Determine the [x, y] coordinate at the center of the cell enclosing the given text.  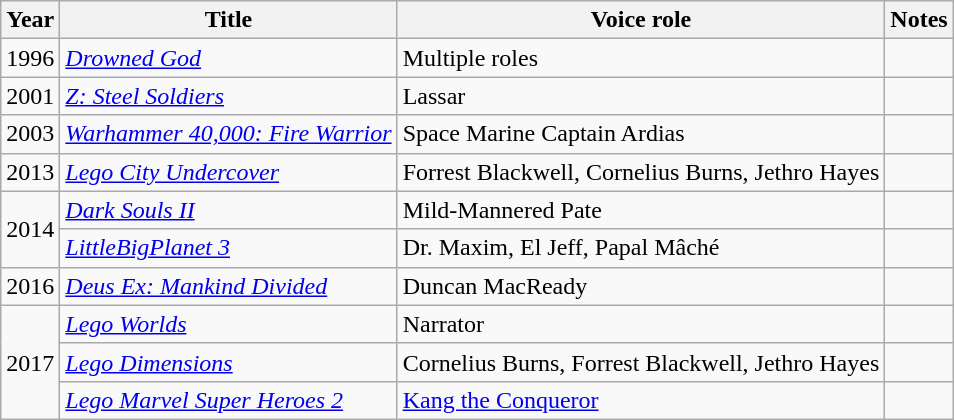
Cornelius Burns, Forrest Blackwell, Jethro Hayes [641, 362]
Multiple roles [641, 58]
2014 [30, 229]
Lego Marvel Super Heroes 2 [228, 400]
Year [30, 20]
Notes [919, 20]
Narrator [641, 324]
1996 [30, 58]
2001 [30, 96]
Duncan MacReady [641, 286]
Mild-Mannered Pate [641, 210]
2003 [30, 134]
Title [228, 20]
LittleBigPlanet 3 [228, 248]
Deus Ex: Mankind Divided [228, 286]
Dark Souls II [228, 210]
Lego City Undercover [228, 172]
Kang the Conqueror [641, 400]
Drowned God [228, 58]
Forrest Blackwell, Cornelius Burns, Jethro Hayes [641, 172]
Lassar [641, 96]
2013 [30, 172]
Space Marine Captain Ardias [641, 134]
Lego Worlds [228, 324]
Dr. Maxim, El Jeff, Papal Mâché [641, 248]
2017 [30, 362]
Warhammer 40,000: Fire Warrior [228, 134]
Voice role [641, 20]
Lego Dimensions [228, 362]
Z: Steel Soldiers [228, 96]
2016 [30, 286]
